Provide the (X, Y) coordinate of the cell's center where the given text is located.  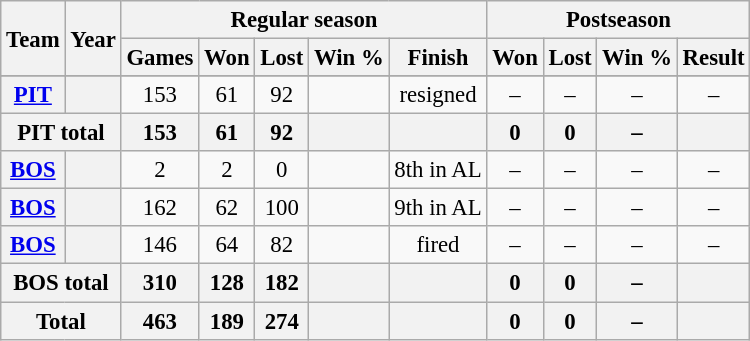
PIT total (61, 133)
Year (93, 38)
fired (438, 245)
Postseason (618, 20)
162 (160, 208)
Team (33, 38)
Regular season (304, 20)
82 (282, 245)
Result (714, 58)
100 (282, 208)
resigned (438, 95)
PIT (33, 95)
8th in AL (438, 170)
128 (227, 283)
310 (160, 283)
64 (227, 245)
62 (227, 208)
BOS total (61, 283)
Total (61, 321)
182 (282, 283)
189 (227, 321)
9th in AL (438, 208)
Finish (438, 58)
146 (160, 245)
Games (160, 58)
274 (282, 321)
463 (160, 321)
